For the text-containing cell, return its midpoint in (X, Y) coordinate format. 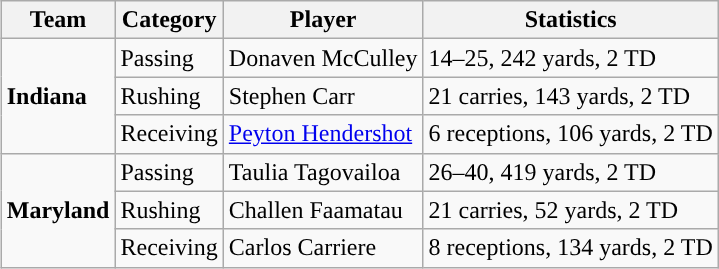
Indiana (58, 96)
Challen Faamatau (323, 210)
Category (169, 20)
21 carries, 143 yards, 2 TD (570, 96)
Carlos Carriere (323, 248)
Maryland (58, 210)
Player (323, 20)
26–40, 419 yards, 2 TD (570, 172)
8 receptions, 134 yards, 2 TD (570, 248)
6 receptions, 106 yards, 2 TD (570, 134)
21 carries, 52 yards, 2 TD (570, 210)
Peyton Hendershot (323, 134)
Statistics (570, 20)
Taulia Tagovailoa (323, 172)
Team (58, 20)
14–25, 242 yards, 2 TD (570, 58)
Stephen Carr (323, 96)
Donaven McCulley (323, 58)
